Identify which cell holds the provided text, then report its (x, y) central coordinate. 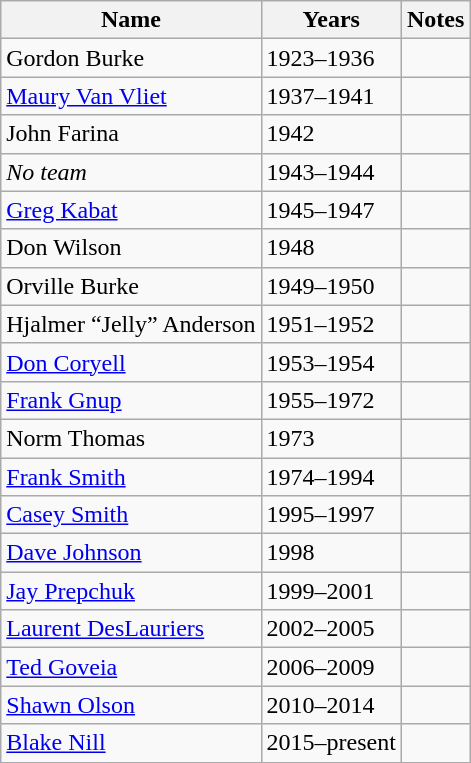
1998 (331, 553)
Shawn Olson (131, 705)
Greg Kabat (131, 210)
Don Coryell (131, 362)
1951–1952 (331, 324)
Notes (435, 20)
Name (131, 20)
1945–1947 (331, 210)
Orville Burke (131, 286)
No team (131, 172)
1999–2001 (331, 591)
Frank Smith (131, 477)
1948 (331, 248)
1942 (331, 134)
Norm Thomas (131, 438)
Laurent DesLauriers (131, 629)
Years (331, 20)
2015–present (331, 743)
Blake Nill (131, 743)
Don Wilson (131, 248)
1995–1997 (331, 515)
1955–1972 (331, 400)
Jay Prepchuk (131, 591)
1973 (331, 438)
John Farina (131, 134)
Dave Johnson (131, 553)
2002–2005 (331, 629)
1949–1950 (331, 286)
1953–1954 (331, 362)
2010–2014 (331, 705)
1937–1941 (331, 96)
Hjalmer “Jelly” Anderson (131, 324)
1974–1994 (331, 477)
1923–1936 (331, 58)
Frank Gnup (131, 400)
1943–1944 (331, 172)
Ted Goveia (131, 667)
Maury Van Vliet (131, 96)
2006–2009 (331, 667)
Gordon Burke (131, 58)
Casey Smith (131, 515)
